Determine the [X, Y] coordinate at the center of the cell enclosing the given text.  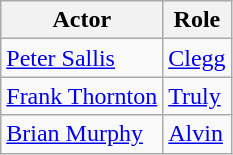
Brian Murphy [82, 134]
Clegg [197, 58]
Actor [82, 20]
Alvin [197, 134]
Frank Thornton [82, 96]
Truly [197, 96]
Role [197, 20]
Peter Sallis [82, 58]
